From the cell containing the given text, extract its center point as [x, y] coordinate. 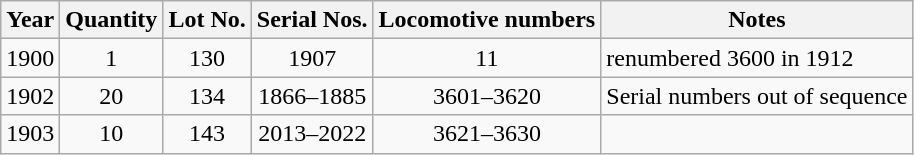
1907 [312, 58]
Notes [757, 20]
2013–2022 [312, 134]
1902 [30, 96]
Quantity [112, 20]
11 [487, 58]
1 [112, 58]
Serial numbers out of sequence [757, 96]
134 [207, 96]
Year [30, 20]
130 [207, 58]
10 [112, 134]
1903 [30, 134]
Serial Nos. [312, 20]
Locomotive numbers [487, 20]
143 [207, 134]
20 [112, 96]
3621–3630 [487, 134]
1900 [30, 58]
1866–1885 [312, 96]
3601–3620 [487, 96]
Lot No. [207, 20]
renumbered 3600 in 1912 [757, 58]
